Locate the cell with the specified text and output its [x, y] center coordinate. 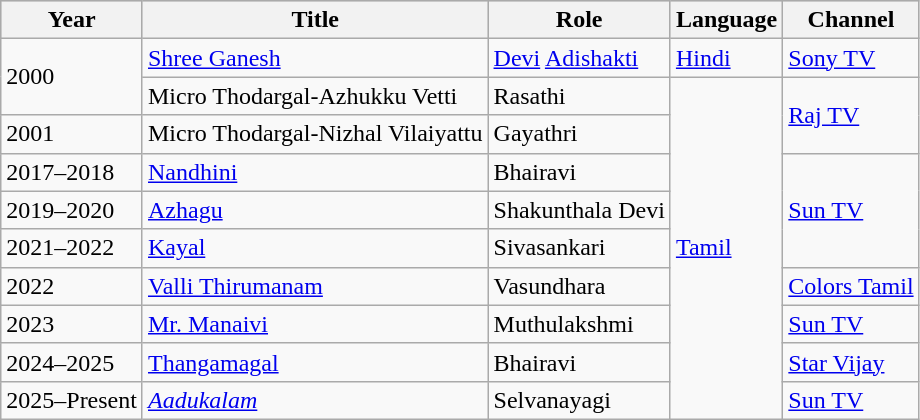
Aadukalam [315, 400]
Selvanayagi [579, 400]
2001 [72, 134]
Raj TV [851, 115]
2000 [72, 77]
Thangamagal [315, 362]
2024–2025 [72, 362]
Nandhini [315, 172]
2019–2020 [72, 210]
Sivasankari [579, 248]
Year [72, 20]
Star Vijay [851, 362]
Sony TV [851, 58]
Micro Thodargal-Nizhal Vilaiyattu [315, 134]
2021–2022 [72, 248]
Shree Ganesh [315, 58]
2022 [72, 286]
Gayathri [579, 134]
Shakunthala Devi [579, 210]
2023 [72, 324]
2025–Present [72, 400]
Colors Tamil [851, 286]
Hindi [726, 58]
Title [315, 20]
Kayal [315, 248]
Rasathi [579, 96]
Muthulakshmi [579, 324]
Role [579, 20]
Devi Adishakti [579, 58]
Language [726, 20]
2017–2018 [72, 172]
Valli Thirumanam [315, 286]
Micro Thodargal-Azhukku Vetti [315, 96]
Mr. Manaivi [315, 324]
Tamil [726, 248]
Azhagu [315, 210]
Vasundhara [579, 286]
Channel [851, 20]
